Extract the (x, y) coordinate from the center of the cell holding the provided text.  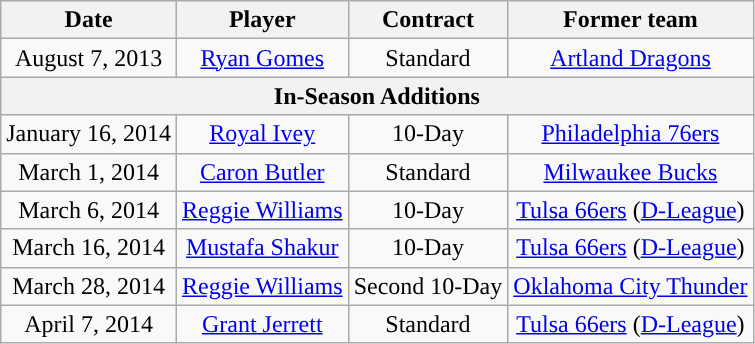
Second 10-Day (428, 286)
Philadelphia 76ers (630, 134)
Contract (428, 20)
Mustafa Shakur (262, 248)
Milwaukee Bucks (630, 172)
Royal Ivey (262, 134)
Date (89, 20)
August 7, 2013 (89, 58)
Grant Jerrett (262, 324)
Artland Dragons (630, 58)
In-Season Additions (377, 96)
Former team (630, 20)
March 28, 2014 (89, 286)
March 16, 2014 (89, 248)
April 7, 2014 (89, 324)
Player (262, 20)
Oklahoma City Thunder (630, 286)
January 16, 2014 (89, 134)
Caron Butler (262, 172)
March 6, 2014 (89, 210)
March 1, 2014 (89, 172)
Ryan Gomes (262, 58)
